From the cell containing the given text, extract its center point as [X, Y] coordinate. 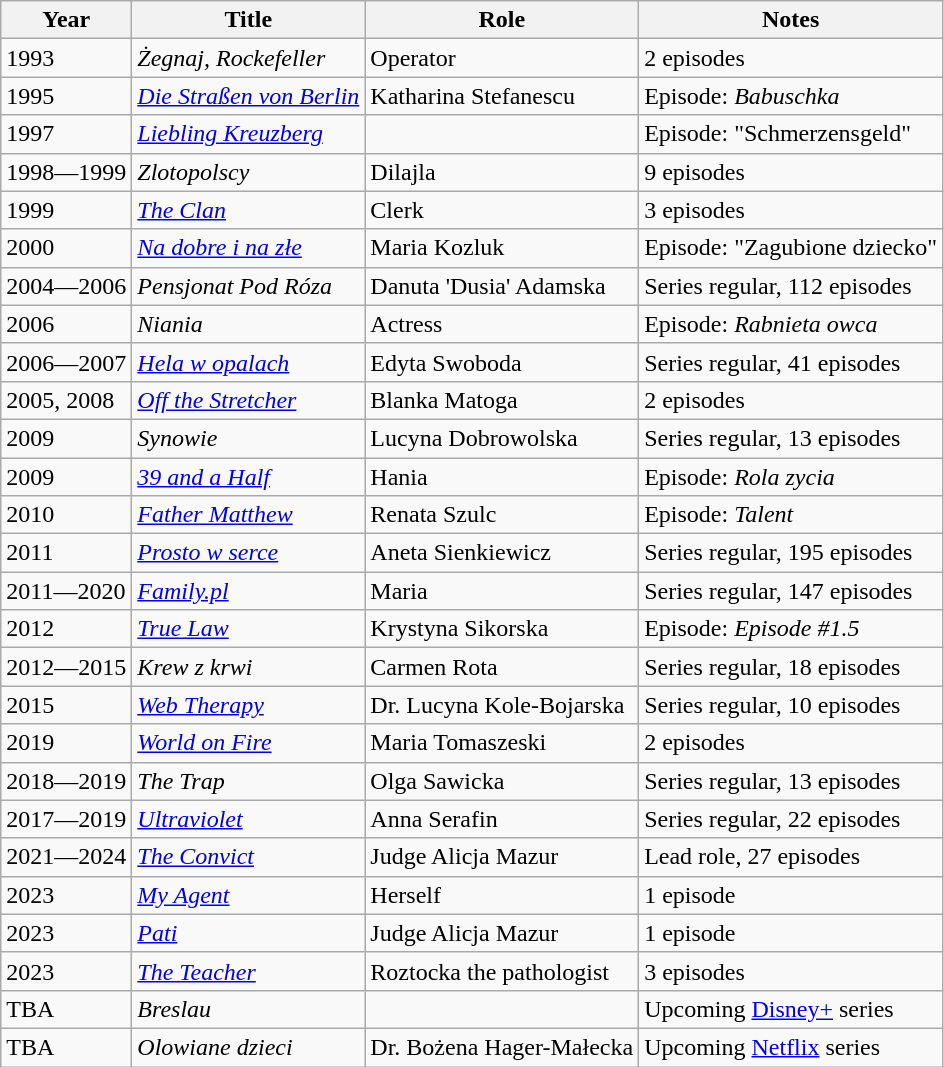
Series regular, 18 episodes [791, 667]
Prosto w serce [248, 553]
Dr. Lucyna Kole-Bojarska [502, 705]
The Convict [248, 857]
Title [248, 20]
Father Matthew [248, 515]
Series regular, 22 episodes [791, 819]
Edyta Swoboda [502, 362]
1997 [66, 134]
Ultraviolet [248, 819]
Anna Serafin [502, 819]
1993 [66, 58]
Maria Kozluk [502, 248]
Dr. Bożena Hager-Małecka [502, 1047]
2012 [66, 629]
Episode: Rola zycia [791, 477]
Pensjonat Pod Róza [248, 286]
2019 [66, 743]
Series regular, 112 episodes [791, 286]
Na dobre i na złe [248, 248]
World on Fire [248, 743]
Web Therapy [248, 705]
Aneta Sienkiewicz [502, 553]
Episode: Talent [791, 515]
Hela w opalach [248, 362]
Blanka Matoga [502, 400]
Episode: "Schmerzensgeld" [791, 134]
Episode: Episode #1.5 [791, 629]
2000 [66, 248]
2015 [66, 705]
1995 [66, 96]
9 episodes [791, 172]
Off the Stretcher [248, 400]
Herself [502, 895]
Roztocka the pathologist [502, 971]
2011 [66, 553]
Role [502, 20]
2012—2015 [66, 667]
Year [66, 20]
Olowiane dzieci [248, 1047]
2017—2019 [66, 819]
Maria [502, 591]
2006 [66, 324]
Series regular, 41 episodes [791, 362]
Krew z krwi [248, 667]
2005, 2008 [66, 400]
Upcoming Netflix series [791, 1047]
Krystyna Sikorska [502, 629]
Carmen Rota [502, 667]
The Clan [248, 210]
Family.pl [248, 591]
Episode: Babuschka [791, 96]
2004—2006 [66, 286]
1998—1999 [66, 172]
Series regular, 195 episodes [791, 553]
True Law [248, 629]
The Trap [248, 781]
Olga Sawicka [502, 781]
Renata Szulc [502, 515]
Operator [502, 58]
Lead role, 27 episodes [791, 857]
1999 [66, 210]
2006—2007 [66, 362]
Zlotopolscy [248, 172]
My Agent [248, 895]
Upcoming Disney+ series [791, 1009]
Liebling Kreuzberg [248, 134]
Pati [248, 933]
2011—2020 [66, 591]
Die Straßen von Berlin [248, 96]
Synowie [248, 438]
Dilajla [502, 172]
Lucyna Dobrowolska [502, 438]
Hania [502, 477]
Maria Tomaszeski [502, 743]
Żegnaj, Rockefeller [248, 58]
Katharina Stefanescu [502, 96]
Clerk [502, 210]
Danuta 'Dusia' Adamska [502, 286]
Niania [248, 324]
2021—2024 [66, 857]
Episode: Rabnieta owca [791, 324]
Series regular, 10 episodes [791, 705]
The Teacher [248, 971]
Actress [502, 324]
Notes [791, 20]
Series regular, 147 episodes [791, 591]
2018—2019 [66, 781]
2010 [66, 515]
Episode: "Zagubione dziecko" [791, 248]
39 and a Half [248, 477]
Breslau [248, 1009]
